Determine the (x, y) coordinate at the center of the cell enclosing the given text.  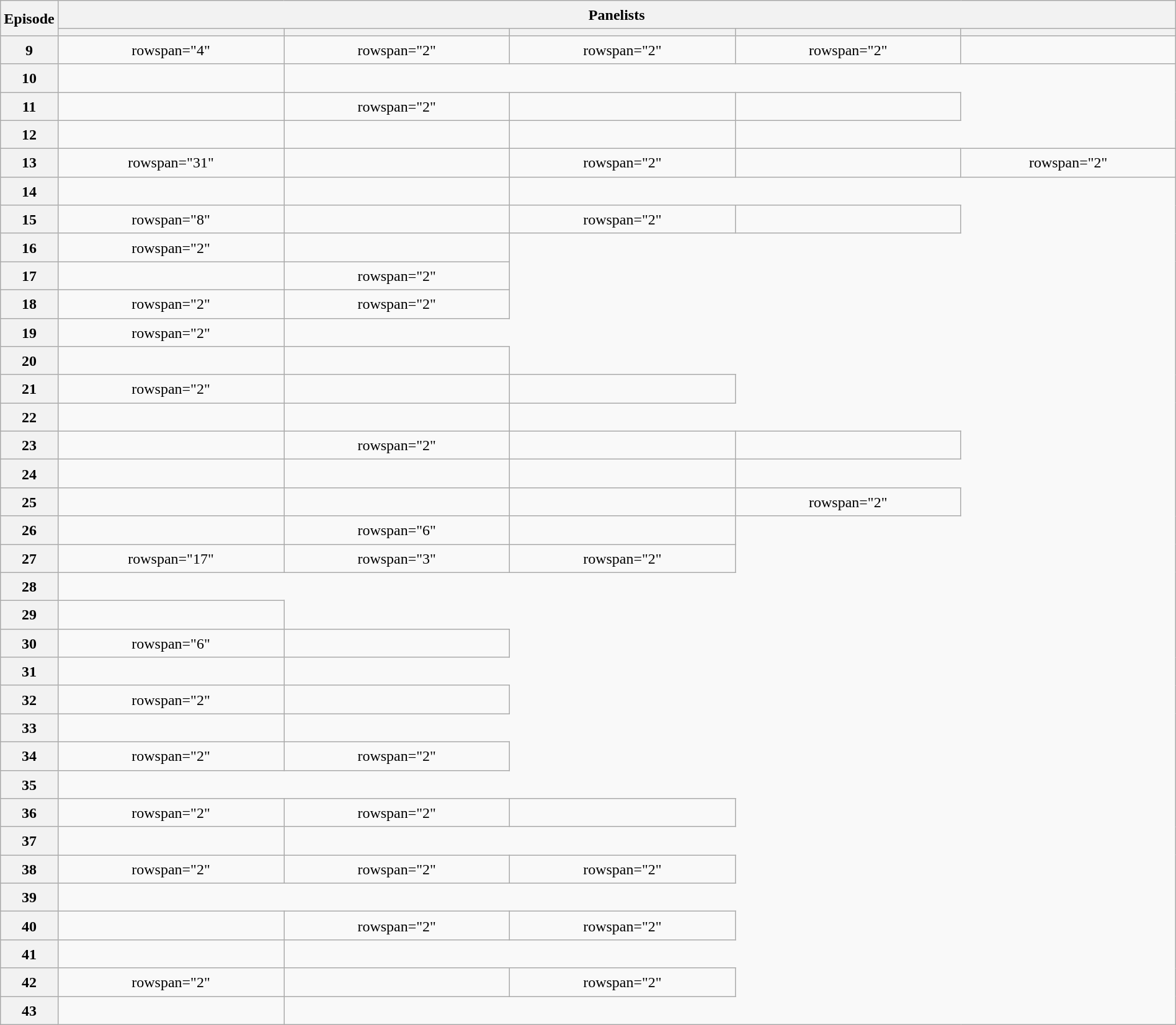
19 (29, 332)
20 (29, 361)
23 (29, 445)
25 (29, 502)
13 (29, 163)
24 (29, 474)
rowspan="3" (397, 559)
rowspan="4" (171, 50)
11 (29, 106)
36 (29, 813)
35 (29, 784)
42 (29, 982)
9 (29, 50)
37 (29, 841)
43 (29, 1010)
26 (29, 530)
16 (29, 247)
Episode (29, 19)
41 (29, 954)
18 (29, 304)
32 (29, 699)
39 (29, 897)
22 (29, 417)
33 (29, 728)
Panelists (617, 15)
rowspan="31" (171, 163)
10 (29, 78)
14 (29, 191)
17 (29, 276)
21 (29, 389)
38 (29, 869)
rowspan="8" (171, 220)
34 (29, 756)
15 (29, 220)
rowspan="17" (171, 559)
27 (29, 559)
29 (29, 615)
31 (29, 672)
30 (29, 643)
28 (29, 587)
40 (29, 926)
12 (29, 135)
